Identify which cell holds the provided text, then report its [X, Y] central coordinate. 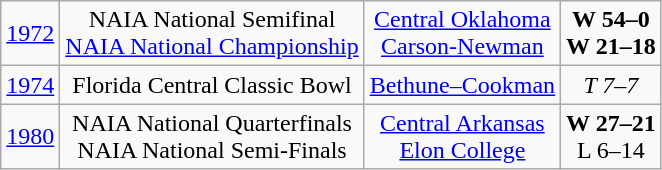
W 54–0W 21–18 [612, 34]
Central ArkansasElon College [462, 136]
Central OklahomaCarson-Newman [462, 34]
1974 [30, 85]
T 7–7 [612, 85]
NAIA National QuarterfinalsNAIA National Semi-Finals [212, 136]
NAIA National SemifinalNAIA National Championship [212, 34]
Bethune–Cookman [462, 85]
1972 [30, 34]
Florida Central Classic Bowl [212, 85]
1980 [30, 136]
W 27–21L 6–14 [612, 136]
